Search for the cell housing the specified text and yield its [X, Y] center coordinate. 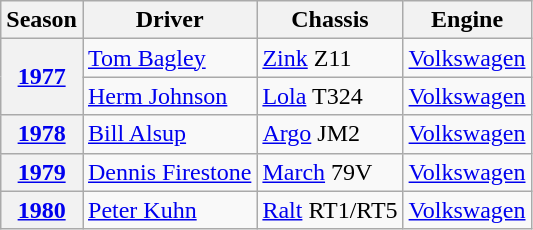
Season [42, 20]
Tom Bagley [169, 58]
Zink Z11 [330, 58]
Engine [467, 20]
1980 [42, 210]
1978 [42, 134]
Lola T324 [330, 96]
Bill Alsup [169, 134]
Herm Johnson [169, 96]
Peter Kuhn [169, 210]
March 79V [330, 172]
Argo JM2 [330, 134]
Driver [169, 20]
1977 [42, 77]
Ralt RT1/RT5 [330, 210]
Chassis [330, 20]
1979 [42, 172]
Dennis Firestone [169, 172]
